Extract the (x, y) coordinate from the center of the cell holding the provided text.  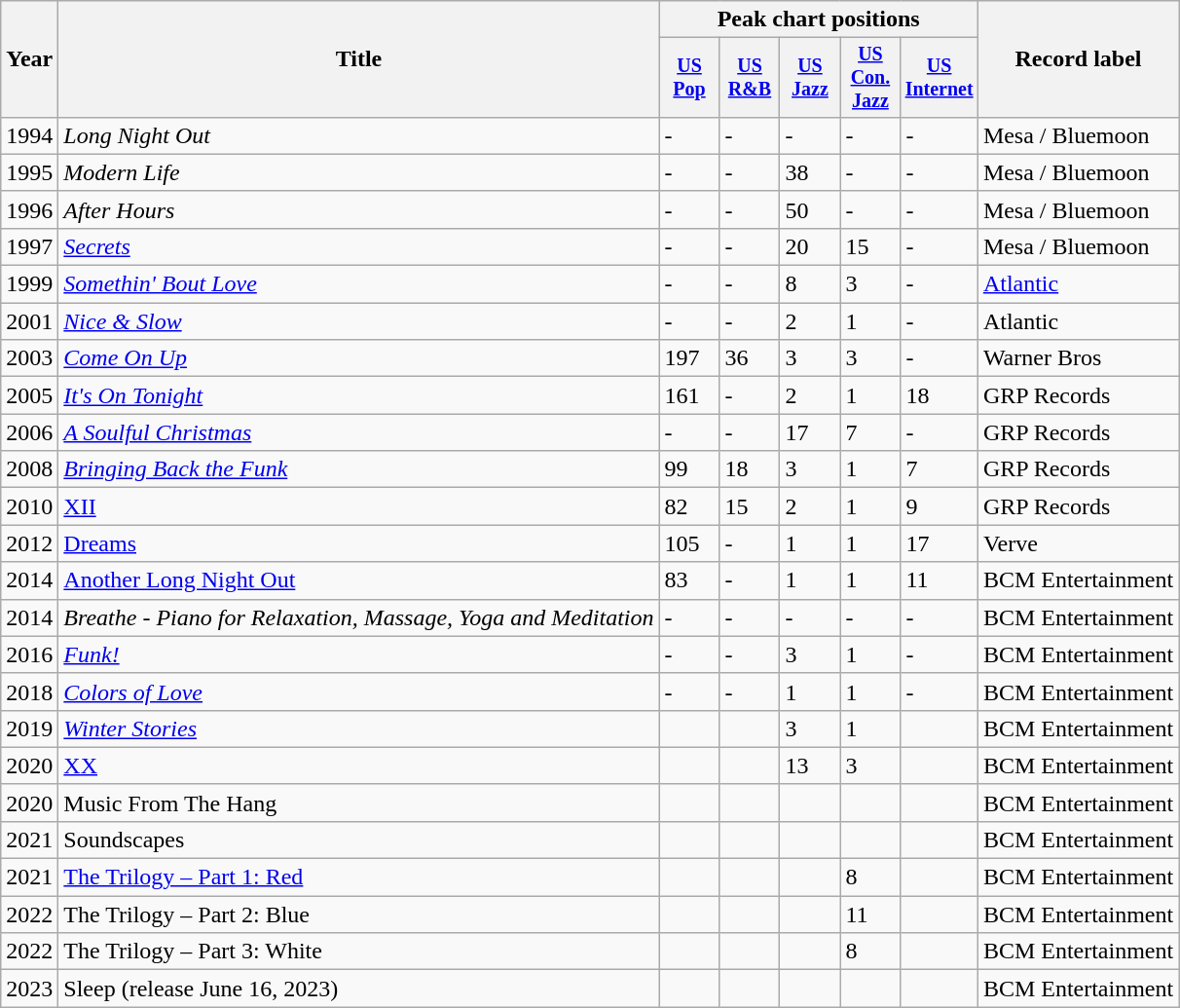
2003 (29, 358)
20 (810, 246)
USInternet (939, 78)
38 (810, 172)
Bringing Back the Funk (358, 469)
2005 (29, 395)
Title (358, 59)
1997 (29, 246)
99 (689, 469)
XII (358, 506)
Come On Up (358, 358)
Music From The Hang (358, 803)
XX (358, 765)
Year (29, 59)
Another Long Night Out (358, 580)
Secrets (358, 246)
9 (939, 506)
2018 (29, 691)
After Hours (358, 209)
161 (689, 395)
USR&B (750, 78)
Warner Bros (1078, 358)
2019 (29, 728)
The Trilogy – Part 1: Red (358, 877)
1996 (29, 209)
2001 (29, 321)
197 (689, 358)
Funk! (358, 654)
2006 (29, 432)
1994 (29, 135)
US Con. Jazz (870, 78)
Winter Stories (358, 728)
Record label (1078, 59)
2023 (29, 989)
36 (750, 358)
2016 (29, 654)
Modern Life (358, 172)
105 (689, 543)
2010 (29, 506)
Dreams (358, 543)
A Soulful Christmas (358, 432)
USJazz (810, 78)
Long Night Out (358, 135)
13 (810, 765)
1999 (29, 284)
1995 (29, 172)
Nice & Slow (358, 321)
Breathe - Piano for Relaxation, Massage, Yoga and Meditation (358, 617)
Verve (1078, 543)
The Trilogy – Part 2: Blue (358, 915)
50 (810, 209)
Peak chart positions (818, 19)
Soundscapes (358, 840)
2008 (29, 469)
Sleep (release June 16, 2023) (358, 989)
It's On Tonight (358, 395)
Colors of Love (358, 691)
The Trilogy – Part 3: White (358, 952)
83 (689, 580)
2012 (29, 543)
US Pop (689, 78)
Somethin' Bout Love (358, 284)
82 (689, 506)
